Detect which cell encompasses the target text, then output its [x, y] center coordinate. 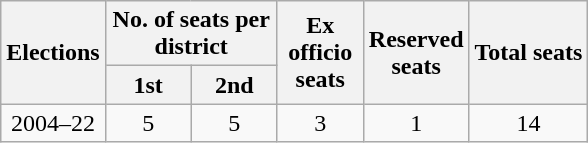
Total seats [528, 52]
14 [528, 123]
1st [148, 85]
Reserved seats [416, 52]
Ex officio seats [320, 52]
3 [320, 123]
No. of seats per district [191, 34]
1 [416, 123]
2nd [234, 85]
Elections [53, 52]
2004–22 [53, 123]
